For the text-containing cell, return its midpoint in (X, Y) coordinate format. 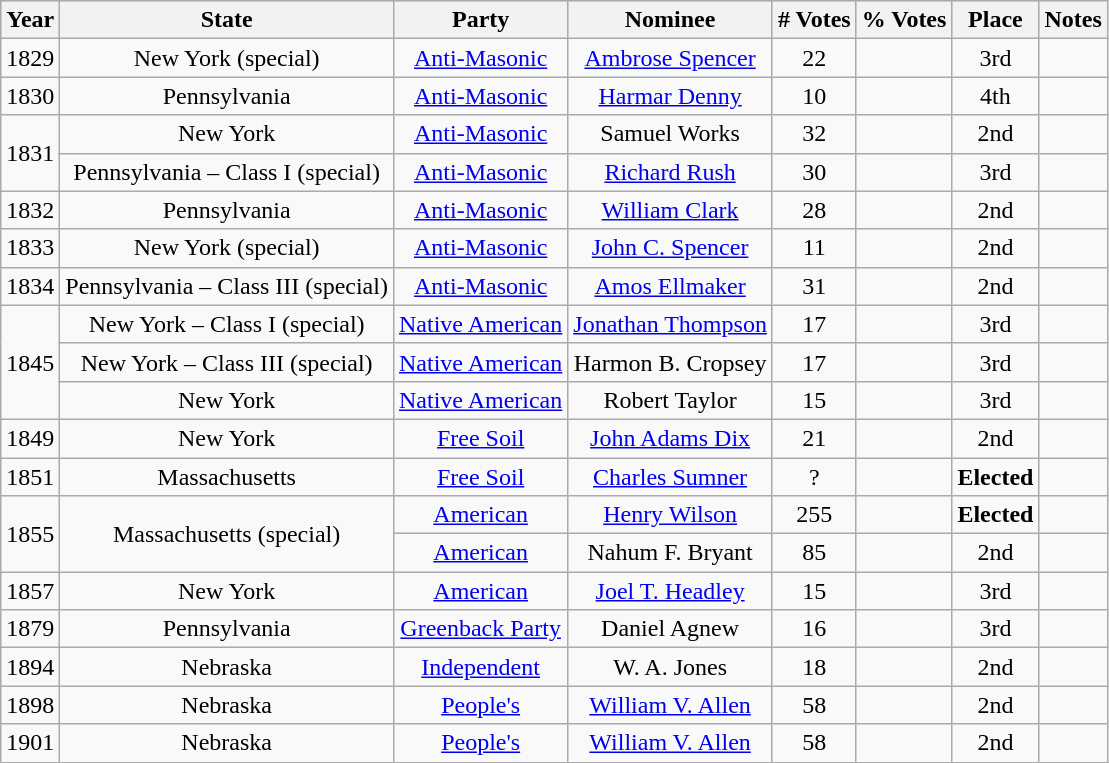
1833 (30, 248)
Amos Ellmaker (670, 286)
Independent (480, 667)
New York – Class III (special) (227, 362)
255 (814, 515)
Ambrose Spencer (670, 58)
Greenback Party (480, 629)
30 (814, 172)
1898 (30, 705)
22 (814, 58)
% Votes (904, 20)
28 (814, 210)
State (227, 20)
John Adams Dix (670, 438)
1829 (30, 58)
Nominee (670, 20)
32 (814, 134)
Jonathan Thompson (670, 324)
Robert Taylor (670, 400)
21 (814, 438)
Place (996, 20)
1832 (30, 210)
4th (996, 96)
1851 (30, 477)
New York – Class I (special) (227, 324)
1830 (30, 96)
Harmar Denny (670, 96)
1901 (30, 743)
1894 (30, 667)
31 (814, 286)
Notes (1073, 20)
Charles Sumner (670, 477)
Joel T. Headley (670, 591)
Massachusetts (special) (227, 534)
Henry Wilson (670, 515)
1855 (30, 534)
18 (814, 667)
John C. Spencer (670, 248)
William Clark (670, 210)
1879 (30, 629)
1834 (30, 286)
Samuel Works (670, 134)
1831 (30, 153)
# Votes (814, 20)
? (814, 477)
Daniel Agnew (670, 629)
85 (814, 553)
1845 (30, 362)
16 (814, 629)
1857 (30, 591)
Party (480, 20)
Massachusetts (227, 477)
Nahum F. Bryant (670, 553)
1849 (30, 438)
Richard Rush (670, 172)
Pennsylvania – Class I (special) (227, 172)
Pennsylvania – Class III (special) (227, 286)
10 (814, 96)
11 (814, 248)
W. A. Jones (670, 667)
Harmon B. Cropsey (670, 362)
Year (30, 20)
